Locate the cell with the specified text and output its [X, Y] center coordinate. 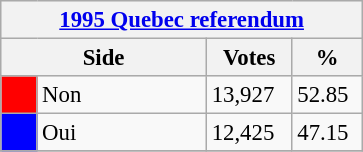
12,425 [249, 133]
13,927 [249, 95]
Non [122, 95]
Votes [249, 58]
Oui [122, 133]
% [328, 58]
52.85 [328, 95]
47.15 [328, 133]
1995 Quebec referendum [182, 20]
Side [104, 58]
